Detect which cell encompasses the target text, then output its [x, y] center coordinate. 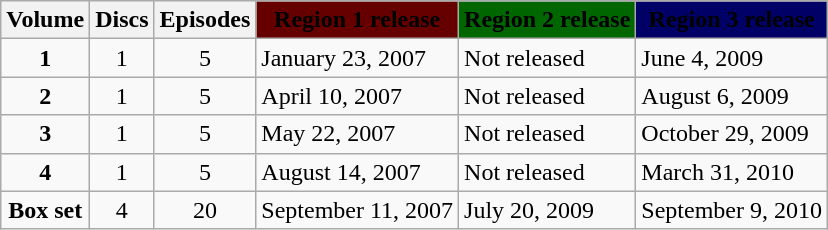
September 11, 2007 [358, 210]
July 20, 2009 [548, 210]
October 29, 2009 [732, 134]
Region 3 release [732, 20]
May 22, 2007 [358, 134]
September 9, 2010 [732, 210]
April 10, 2007 [358, 96]
Discs [122, 20]
August 14, 2007 [358, 172]
2 [46, 96]
Region 1 release [358, 20]
January 23, 2007 [358, 58]
Volume [46, 20]
Region 2 release [548, 20]
March 31, 2010 [732, 172]
August 6, 2009 [732, 96]
Episodes [205, 20]
20 [205, 210]
3 [46, 134]
June 4, 2009 [732, 58]
Box set [46, 210]
